From the cell containing the given text, extract its center point as [x, y] coordinate. 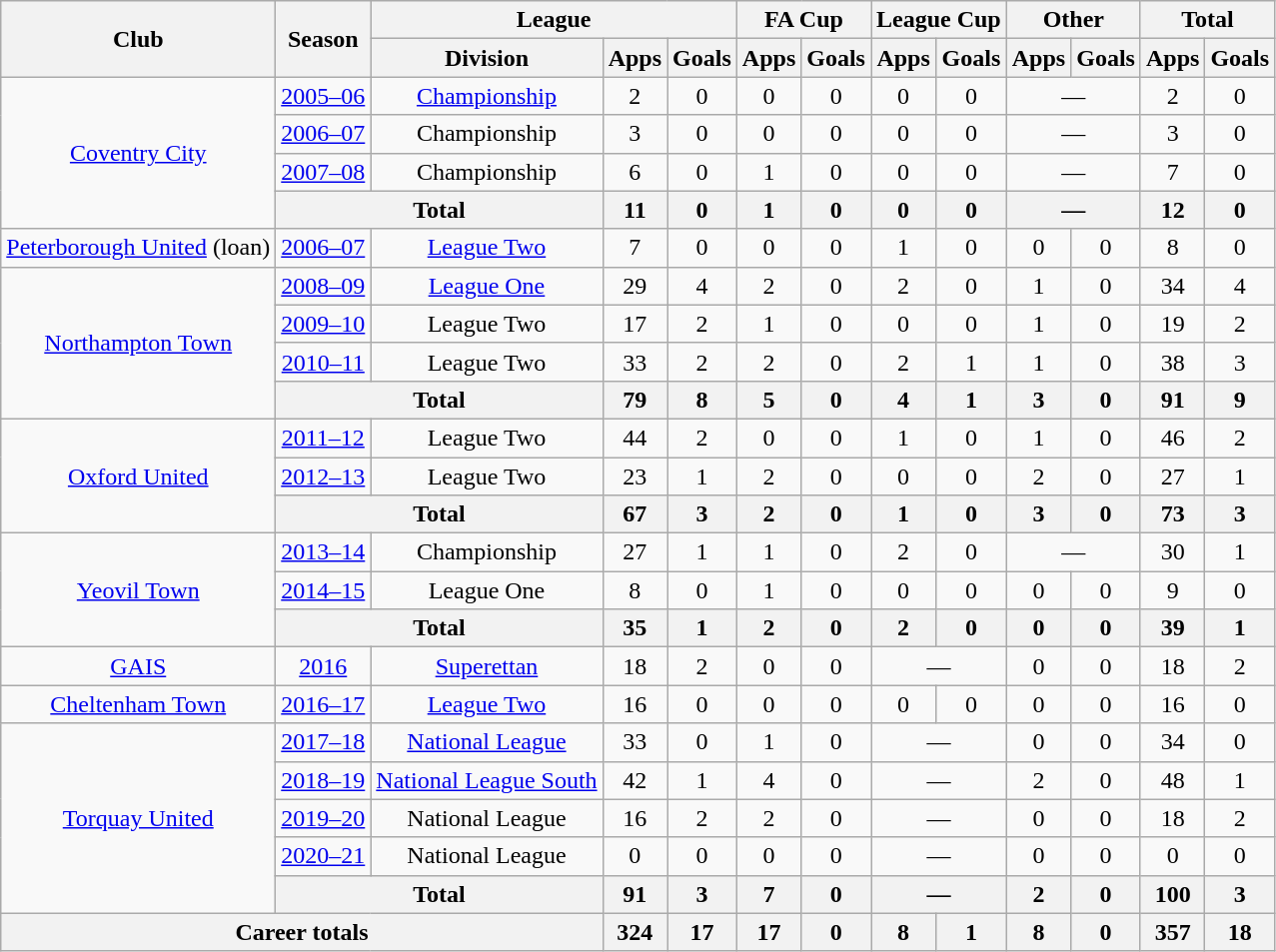
2011–12 [324, 438]
National League South [487, 780]
Oxford United [138, 476]
39 [1172, 628]
Torquay United [138, 818]
29 [635, 286]
Division [487, 58]
79 [635, 400]
357 [1172, 932]
2016 [324, 666]
2008–09 [324, 286]
Northampton Town [138, 343]
League Cup [939, 20]
2016–17 [324, 704]
2020–21 [324, 856]
Career totals [302, 932]
30 [1172, 552]
38 [1172, 362]
Coventry City [138, 153]
2009–10 [324, 324]
100 [1172, 894]
11 [635, 210]
2007–08 [324, 172]
73 [1172, 514]
2017–18 [324, 742]
2005–06 [324, 96]
324 [635, 932]
Other [1073, 20]
League [554, 20]
Season [324, 39]
6 [635, 172]
Club [138, 39]
35 [635, 628]
12 [1172, 210]
2012–13 [324, 476]
2018–19 [324, 780]
42 [635, 780]
5 [768, 400]
44 [635, 438]
Cheltenham Town [138, 704]
46 [1172, 438]
Yeovil Town [138, 590]
67 [635, 514]
19 [1172, 324]
Superettan [487, 666]
48 [1172, 780]
Peterborough United (loan) [138, 248]
2014–15 [324, 590]
23 [635, 476]
2010–11 [324, 362]
FA Cup [803, 20]
2013–14 [324, 552]
GAIS [138, 666]
2019–20 [324, 818]
